Identify which cell holds the provided text, then report its [x, y] central coordinate. 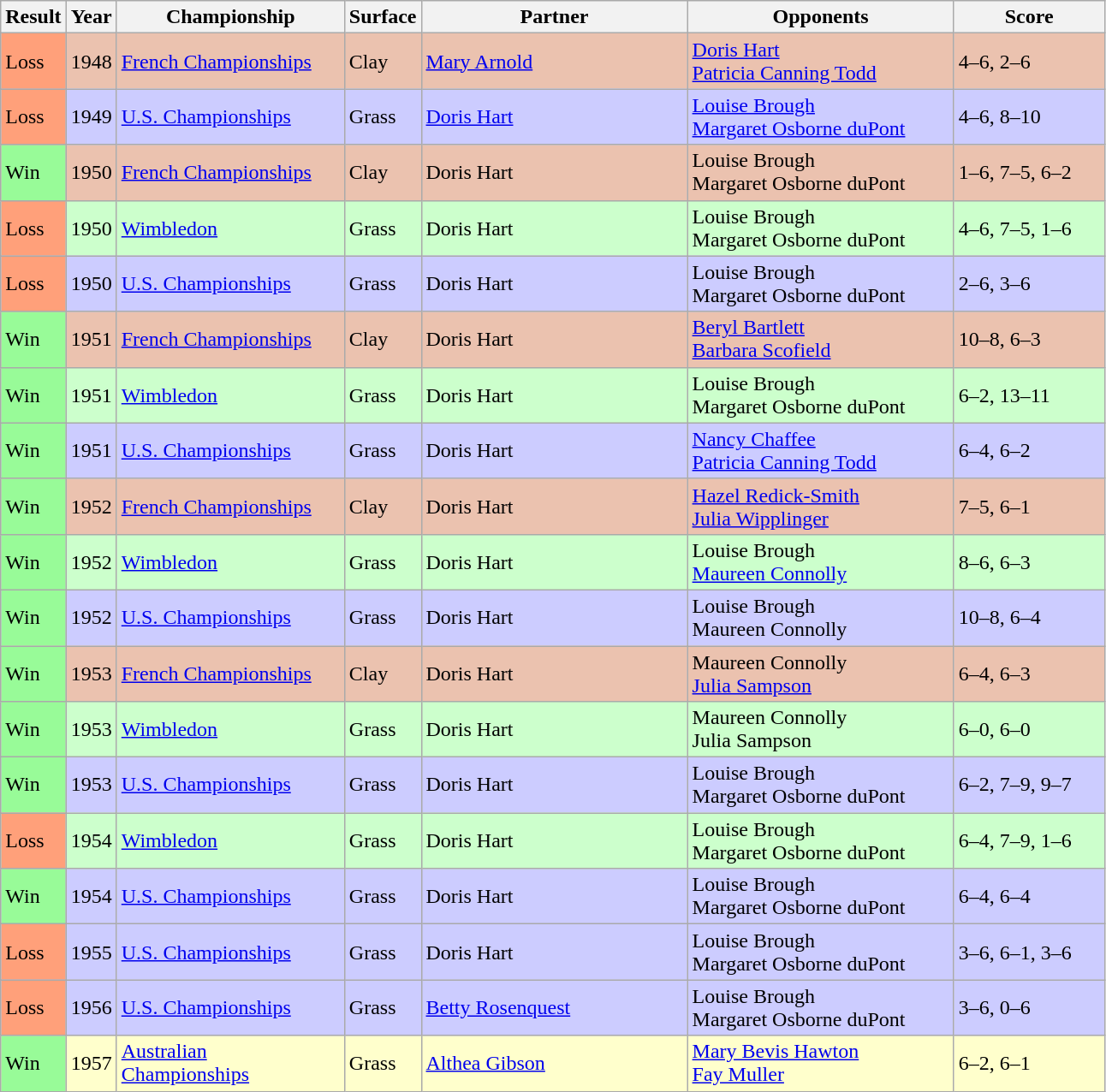
3–6, 6–1, 3–6 [1029, 952]
1956 [91, 1008]
4–6, 2–6 [1029, 62]
10–8, 6–4 [1029, 618]
6–2, 7–9, 9–7 [1029, 786]
Betty Rosenquest [555, 1008]
6–4, 6–2 [1029, 450]
Mary Arnold [555, 62]
1–6, 7–5, 6–2 [1029, 173]
Australian Championships [230, 1063]
6–0, 6–0 [1029, 729]
4–6, 7–5, 1–6 [1029, 228]
10–8, 6–3 [1029, 339]
7–5, 6–1 [1029, 507]
6–4, 6–3 [1029, 673]
3–6, 0–6 [1029, 1008]
Championship [230, 17]
1957 [91, 1063]
1955 [91, 952]
Result [33, 17]
8–6, 6–3 [1029, 561]
Score [1029, 17]
Surface [383, 17]
6–2, 6–1 [1029, 1063]
Althea Gibson [555, 1063]
2–6, 3–6 [1029, 284]
1949 [91, 116]
Year [91, 17]
Beryl Bartlett Barbara Scofield [820, 339]
Mary Bevis Hawton Fay Muller [820, 1063]
4–6, 8–10 [1029, 116]
6–4, 6–4 [1029, 897]
Hazel Redick-Smith Julia Wipplinger [820, 507]
Opponents [820, 17]
Nancy Chaffee Patricia Canning Todd [820, 450]
1948 [91, 62]
Partner [555, 17]
6–4, 7–9, 1–6 [1029, 840]
Doris Hart Patricia Canning Todd [820, 62]
6–2, 13–11 [1029, 395]
